Extract the [x, y] coordinate from the center of the cell holding the provided text.  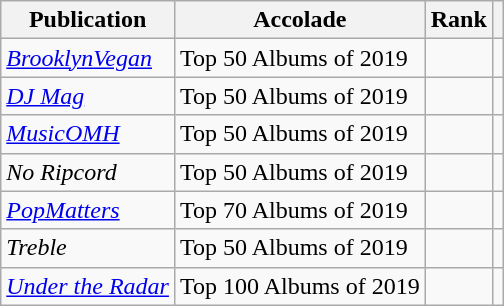
No Ripcord [88, 172]
Publication [88, 20]
Rank [458, 20]
Top 100 Albums of 2019 [300, 286]
Treble [88, 248]
MusicOMH [88, 134]
Under the Radar [88, 286]
DJ Mag [88, 96]
Top 70 Albums of 2019 [300, 210]
BrooklynVegan [88, 58]
PopMatters [88, 210]
Accolade [300, 20]
